Pinpoint the cell where the given text exists, returning its (x, y) midpoint coordinate. 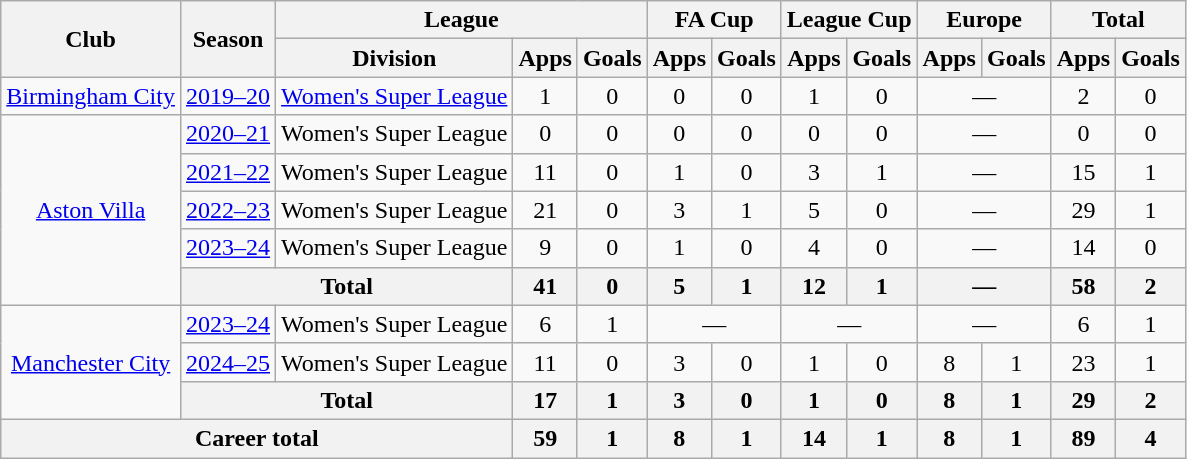
Club (91, 39)
2022–23 (228, 210)
59 (545, 438)
89 (1083, 438)
Career total (257, 438)
Season (228, 39)
FA Cup (714, 20)
Birmingham City (91, 96)
2019–20 (228, 96)
23 (1083, 362)
17 (545, 400)
League (462, 20)
2024–25 (228, 362)
Europe (984, 20)
Aston Villa (91, 210)
2020–21 (228, 134)
Division (394, 58)
12 (814, 286)
9 (545, 248)
15 (1083, 172)
2021–22 (228, 172)
21 (545, 210)
41 (545, 286)
58 (1083, 286)
League Cup (849, 20)
Manchester City (91, 362)
